Return (x, y) of the center of cell containing provided text 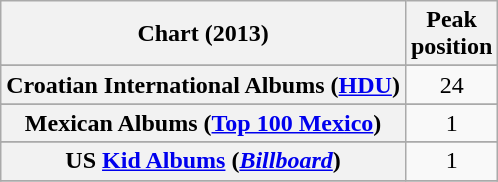
Chart (2013) (204, 34)
24 (451, 85)
Croatian International Albums (HDU) (204, 85)
Peakposition (451, 34)
US Kid Albums (Billboard) (204, 161)
Mexican Albums (Top 100 Mexico) (204, 123)
